Return (X, Y) of the center of cell containing provided text 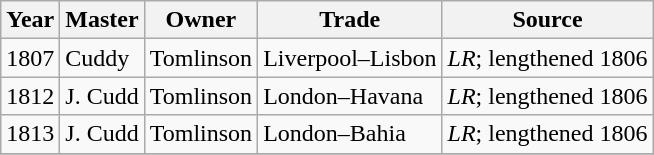
1807 (30, 58)
Master (102, 20)
London–Bahia (350, 134)
Liverpool–Lisbon (350, 58)
1812 (30, 96)
Trade (350, 20)
Cuddy (102, 58)
1813 (30, 134)
Owner (200, 20)
Year (30, 20)
Source (548, 20)
London–Havana (350, 96)
